Pinpoint the cell where the given text exists, returning its [x, y] midpoint coordinate. 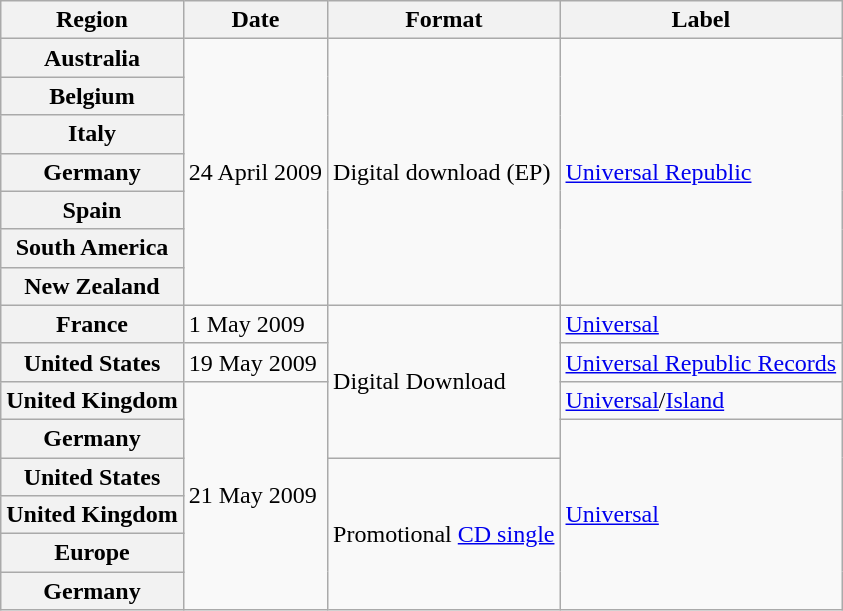
South America [92, 248]
Region [92, 20]
1 May 2009 [255, 324]
Label [701, 20]
Promotional CD single [444, 534]
Spain [92, 210]
Date [255, 20]
Universal Republic Records [701, 362]
19 May 2009 [255, 362]
Italy [92, 134]
Digital download (EP) [444, 172]
Australia [92, 58]
21 May 2009 [255, 495]
Belgium [92, 96]
New Zealand [92, 286]
Digital Download [444, 381]
France [92, 324]
Universal/Island [701, 400]
Format [444, 20]
Universal Republic [701, 172]
Europe [92, 553]
24 April 2009 [255, 172]
